Pinpoint the cell where the given text exists, returning its [X, Y] midpoint coordinate. 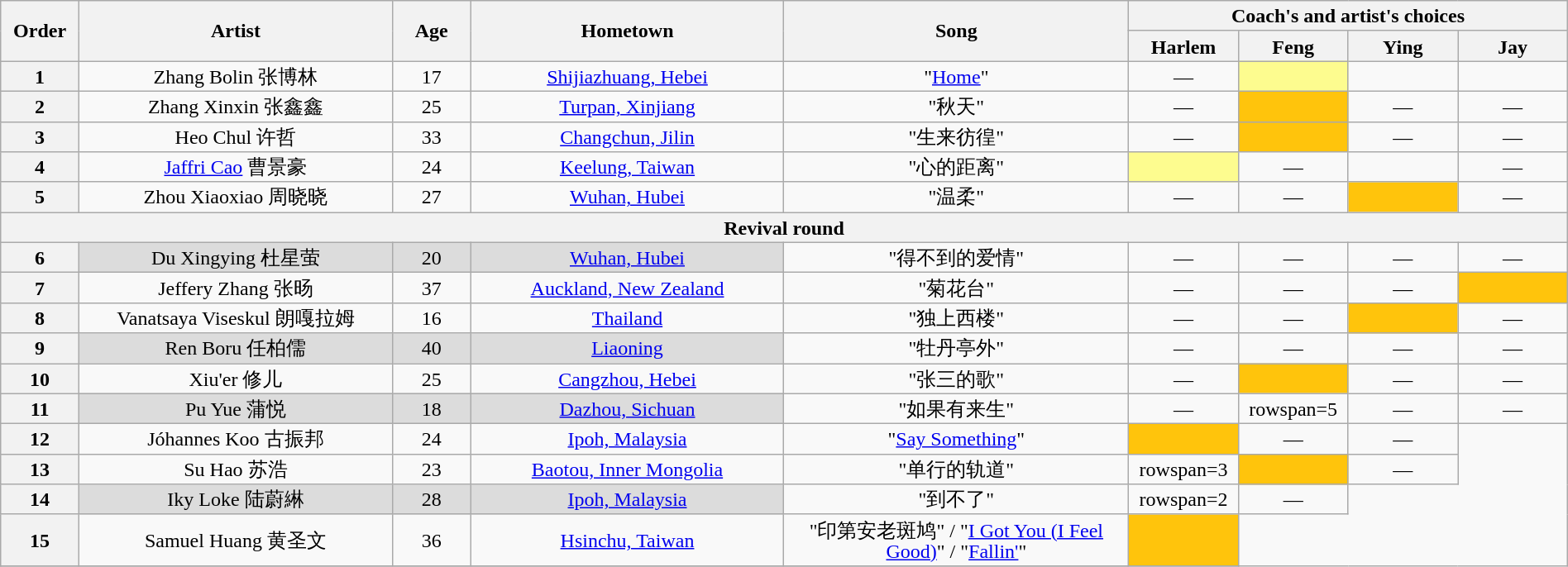
Revival round [784, 228]
Feng [1293, 46]
"心的距离" [956, 167]
Turpan, Xinjiang [627, 106]
3 [40, 137]
Vanatsaya Viseskul 朗嘎拉姆 [235, 317]
8 [40, 317]
20 [432, 258]
Ying [1403, 46]
Auckland, New Zealand [627, 288]
Coach's and artist's choices [1348, 17]
rowspan=3 [1184, 469]
"张三的歌" [956, 379]
Su Hao 苏浩 [235, 469]
"菊花台" [956, 288]
7 [40, 288]
2 [40, 106]
10 [40, 379]
18 [432, 408]
40 [432, 349]
Ren Boru 任柏儒 [235, 349]
Keelung, Taiwan [627, 167]
Harlem [1184, 46]
rowspan=5 [1293, 408]
"印第安老斑鸠" / "I Got You (I Feel Good)" / "Fallin'" [956, 540]
15 [40, 540]
Jay [1513, 46]
37 [432, 288]
"Say Something" [956, 440]
"Home" [956, 76]
Samuel Huang 黄圣文 [235, 540]
Age [432, 31]
4 [40, 167]
"生来彷徨" [956, 137]
Dazhou, Sichuan [627, 408]
14 [40, 499]
"如果有来生" [956, 408]
16 [432, 317]
Jóhannes Koo 古振邦 [235, 440]
28 [432, 499]
6 [40, 258]
1 [40, 76]
23 [432, 469]
5 [40, 197]
Cangzhou, Hebei [627, 379]
Pu Yue 蒲悦 [235, 408]
Heo Chul 许哲 [235, 137]
13 [40, 469]
12 [40, 440]
Zhang Bolin 张博林 [235, 76]
"温柔" [956, 197]
rowspan=2 [1184, 499]
9 [40, 349]
Hsinchu, Taiwan [627, 540]
27 [432, 197]
Xiu'er 修儿 [235, 379]
"独上西楼" [956, 317]
Jaffri Cao 曹景豪 [235, 167]
"牡丹亭外" [956, 349]
Changchun, Jilin [627, 137]
Thailand [627, 317]
Du Xingying 杜星萤 [235, 258]
Jeffery Zhang 张旸 [235, 288]
Artist [235, 31]
"得不到的爱情" [956, 258]
Liaoning [627, 349]
Shijiazhuang, Hebei [627, 76]
"单行的轨道" [956, 469]
36 [432, 540]
Song [956, 31]
Zhou Xiaoxiao 周晓晓 [235, 197]
Order [40, 31]
Hometown [627, 31]
Iky Loke 陆蔚綝 [235, 499]
"秋天" [956, 106]
Zhang Xinxin 张鑫鑫 [235, 106]
33 [432, 137]
17 [432, 76]
11 [40, 408]
Baotou, Inner Mongolia [627, 469]
"到不了" [956, 499]
